Provide the (X, Y) coordinate of the cell's center where the given text is located.  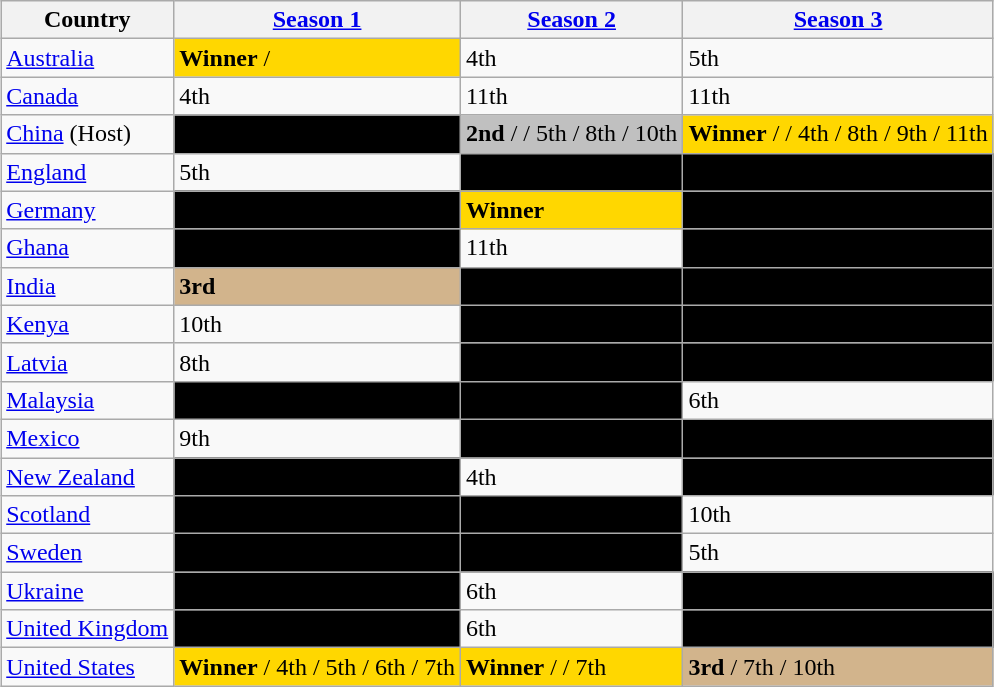
Malaysia (88, 400)
9th (318, 438)
China (Host) (88, 134)
Winner / / 7th (571, 667)
United Kingdom (88, 629)
Latvia (88, 362)
United States (88, 667)
New Zealand (88, 477)
8th (318, 362)
Season 1 (318, 20)
England (88, 172)
Season 2 (571, 20)
Winner (571, 210)
Kenya (88, 324)
Winner / 4th / 5th / 6th / 7th (318, 667)
Country (88, 20)
Scotland (88, 515)
3rd (318, 286)
Ukraine (88, 591)
2nd / / 5th / 8th / 10th (571, 134)
Germany (88, 210)
Sweden (88, 553)
Winner / / 4th / 8th / 9th / 11th (838, 134)
Australia (88, 58)
Winner / (318, 58)
Season 3 (838, 20)
Mexico (88, 438)
3rd / 7th / 10th (838, 667)
Ghana (88, 248)
Canada (88, 96)
India (88, 286)
